Pinpoint the cell where the given text exists, returning its [x, y] midpoint coordinate. 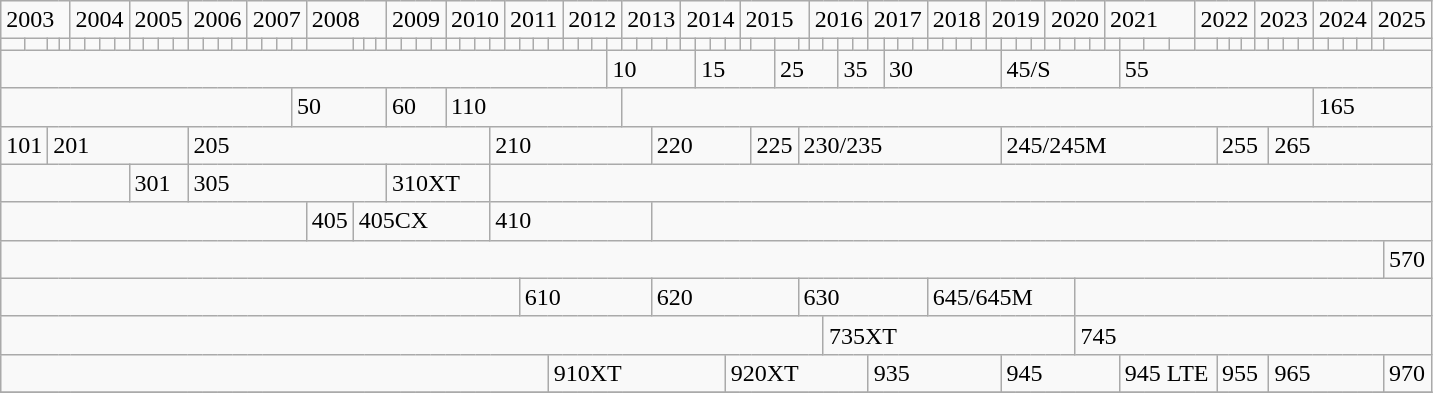
15 [736, 69]
2021 [1150, 20]
410 [571, 221]
55 [1275, 69]
210 [571, 145]
645/645M [1001, 297]
2017 [898, 20]
405CX [422, 221]
50 [338, 107]
620 [724, 297]
60 [416, 107]
301 [158, 183]
2009 [416, 20]
570 [1407, 259]
745 [1253, 335]
30 [942, 69]
970 [1407, 373]
110 [534, 107]
405 [330, 221]
245/245M [1108, 145]
2025 [1402, 20]
305 [287, 183]
35 [861, 69]
310XT [438, 183]
45/S [1060, 69]
965 [1326, 373]
2007 [276, 20]
2008 [346, 20]
2018 [956, 20]
2013 [652, 20]
735XT [948, 335]
205 [339, 145]
2023 [1284, 20]
2014 [710, 20]
2006 [218, 20]
2022 [1224, 20]
945 [1060, 373]
2005 [158, 20]
2024 [1342, 20]
165 [1372, 107]
955 [1243, 373]
230/235 [900, 145]
10 [652, 69]
201 [118, 145]
25 [806, 69]
2012 [592, 20]
2010 [476, 20]
2011 [534, 20]
101 [24, 145]
935 [934, 373]
255 [1243, 145]
630 [862, 297]
610 [585, 297]
920XT [796, 373]
945 LTE [1168, 373]
910XT [636, 373]
2019 [1016, 20]
2003 [36, 20]
2020 [1074, 20]
2015 [774, 20]
225 [774, 145]
2004 [100, 20]
265 [1350, 145]
2016 [838, 20]
220 [701, 145]
